Find where the given text appears and provide that cell's center as [X, Y] coordinate. 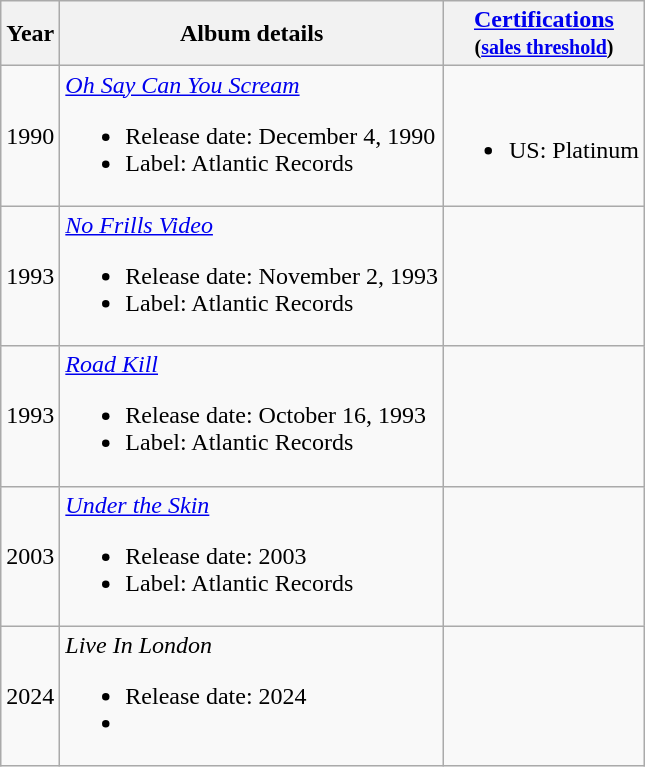
Oh Say Can You ScreamRelease date: December 4, 1990Label: Atlantic Records [252, 136]
Live In LondonRelease date: 2024 [252, 696]
No Frills VideoRelease date: November 2, 1993Label: Atlantic Records [252, 276]
Road KillRelease date: October 16, 1993Label: Atlantic Records [252, 416]
Certifications(sales threshold) [544, 34]
US: Platinum [544, 136]
Under the SkinRelease date: 2003Label: Atlantic Records [252, 556]
2024 [30, 696]
Album details [252, 34]
2003 [30, 556]
Year [30, 34]
1990 [30, 136]
